Provide the [x, y] coordinate of the cell's center where the given text is located.  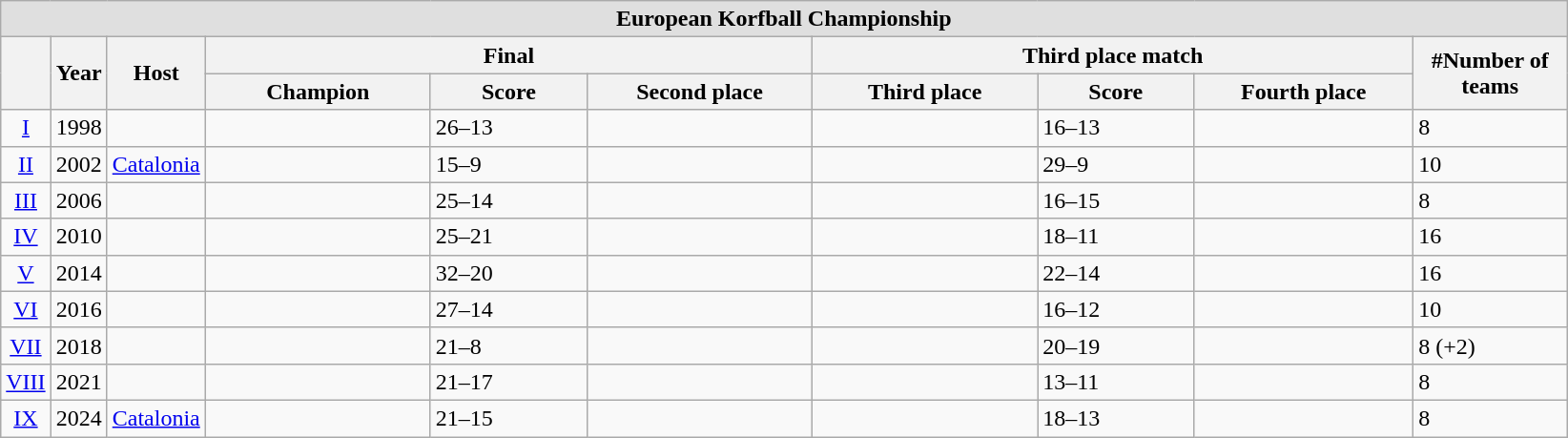
15–9 [508, 164]
32–20 [508, 273]
2014 [78, 273]
Host [156, 73]
Champion [318, 92]
20–19 [1116, 345]
VII [26, 345]
II [26, 164]
21–8 [508, 345]
VIII [26, 382]
VI [26, 309]
26–13 [508, 128]
IX [26, 418]
16–12 [1116, 309]
2006 [78, 200]
8 (+2) [1490, 345]
25–21 [508, 237]
2016 [78, 309]
Final [508, 55]
2024 [78, 418]
29–9 [1116, 164]
Second place [700, 92]
13–11 [1116, 382]
25–14 [508, 200]
18–13 [1116, 418]
III [26, 200]
2018 [78, 345]
IV [26, 237]
Fourth place [1304, 92]
1998 [78, 128]
16–15 [1116, 200]
Third place match [1113, 55]
2010 [78, 237]
21–15 [508, 418]
I [26, 128]
21–17 [508, 382]
27–14 [508, 309]
2021 [78, 382]
16–13 [1116, 128]
18–11 [1116, 237]
Year [78, 73]
European Korfball Championship [784, 19]
V [26, 273]
22–14 [1116, 273]
Third place [925, 92]
2002 [78, 164]
#Number of teams [1490, 73]
